Find where the given text appears and provide that cell's center as (X, Y) coordinate. 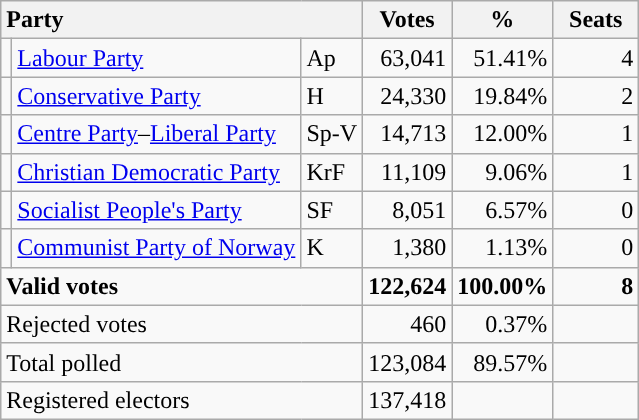
Labour Party (156, 58)
Registered electors (182, 400)
123,084 (408, 362)
8,051 (408, 210)
460 (408, 324)
Christian Democratic Party (156, 172)
4 (596, 58)
SF (332, 210)
Votes (408, 20)
Seats (596, 20)
K (332, 248)
1.13% (502, 248)
Centre Party–Liberal Party (156, 134)
137,418 (408, 400)
Rejected votes (182, 324)
H (332, 96)
Ap (332, 58)
51.41% (502, 58)
Total polled (182, 362)
122,624 (408, 286)
8 (596, 286)
2 (596, 96)
Party (182, 20)
Conservative Party (156, 96)
63,041 (408, 58)
89.57% (502, 362)
Valid votes (182, 286)
11,109 (408, 172)
14,713 (408, 134)
Communist Party of Norway (156, 248)
1,380 (408, 248)
12.00% (502, 134)
100.00% (502, 286)
9.06% (502, 172)
6.57% (502, 210)
KrF (332, 172)
19.84% (502, 96)
24,330 (408, 96)
% (502, 20)
Sp-V (332, 134)
0.37% (502, 324)
Socialist People's Party (156, 210)
